Scan for the cell matching the given text and deliver its [x, y] coordinate at center. 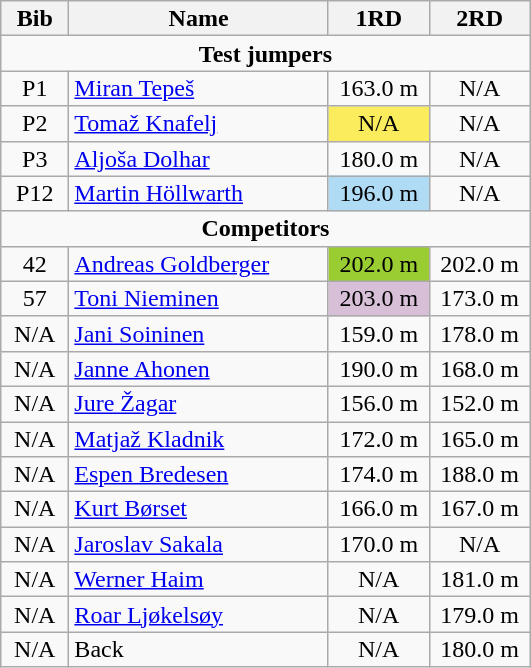
196.0 m [378, 194]
Aljoša Dolhar [198, 158]
Miran Tepeš [198, 88]
168.0 m [480, 368]
Werner Haim [198, 580]
174.0 m [378, 474]
203.0 m [378, 298]
P1 [35, 88]
Bib [35, 18]
179.0 m [480, 614]
188.0 m [480, 474]
159.0 m [378, 334]
P2 [35, 124]
165.0 m [480, 440]
190.0 m [378, 368]
Martin Höllwarth [198, 194]
Jure Žagar [198, 404]
P3 [35, 158]
Janne Ahonen [198, 368]
Name [198, 18]
178.0 m [480, 334]
167.0 m [480, 510]
Jaroslav Sakala [198, 544]
Jani Soininen [198, 334]
Test jumpers [266, 54]
P12 [35, 194]
Espen Bredesen [198, 474]
Competitors [266, 228]
Andreas Goldberger [198, 264]
166.0 m [378, 510]
Matjaž Kladnik [198, 440]
170.0 m [378, 544]
1RD [378, 18]
Kurt Børset [198, 510]
172.0 m [378, 440]
Roar Ljøkelsøy [198, 614]
173.0 m [480, 298]
156.0 m [378, 404]
42 [35, 264]
163.0 m [378, 88]
2RD [480, 18]
Tomaž Knafelj [198, 124]
181.0 m [480, 580]
Toni Nieminen [198, 298]
57 [35, 298]
152.0 m [480, 404]
Back [198, 650]
